Output the (X, Y) coordinate of the center of the cell containing the given text.  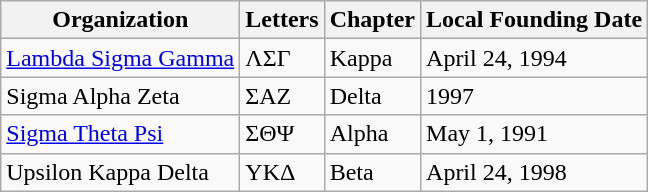
1997 (534, 96)
Delta (372, 96)
ΥΚΔ (282, 172)
Alpha (372, 134)
Sigma Alpha Zeta (120, 96)
ΣΑΖ (282, 96)
ΛΣΓ (282, 58)
May 1, 1991 (534, 134)
Organization (120, 20)
Sigma Theta Psi (120, 134)
Upsilon Kappa Delta (120, 172)
Chapter (372, 20)
Local Founding Date (534, 20)
Kappa (372, 58)
ΣΘΨ (282, 134)
Beta (372, 172)
April 24, 1998 (534, 172)
Letters (282, 20)
Lambda Sigma Gamma (120, 58)
April 24, 1994 (534, 58)
